Extract the [X, Y] coordinate from the center of the cell holding the provided text.  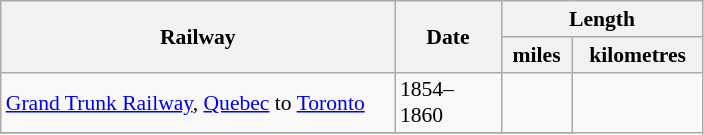
Length [602, 19]
Date [448, 36]
1854–1860 [448, 102]
kilometres [638, 55]
Grand Trunk Railway, Quebec to Toronto [198, 102]
Railway [198, 36]
miles [536, 55]
